Output the (x, y) coordinate of the center of the cell containing the given text.  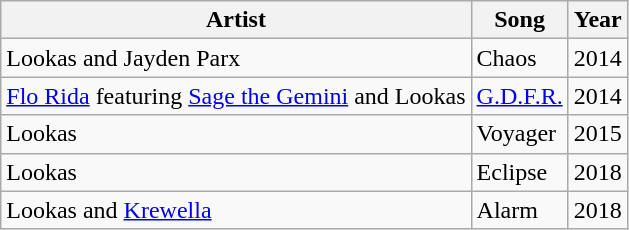
Alarm (520, 210)
G.D.F.R. (520, 96)
Song (520, 20)
2015 (598, 134)
Year (598, 20)
Eclipse (520, 172)
Flo Rida featuring Sage the Gemini and Lookas (236, 96)
Lookas and Krewella (236, 210)
Voyager (520, 134)
Lookas and Jayden Parx (236, 58)
Chaos (520, 58)
Artist (236, 20)
